Pinpoint the cell where the given text exists, returning its [x, y] midpoint coordinate. 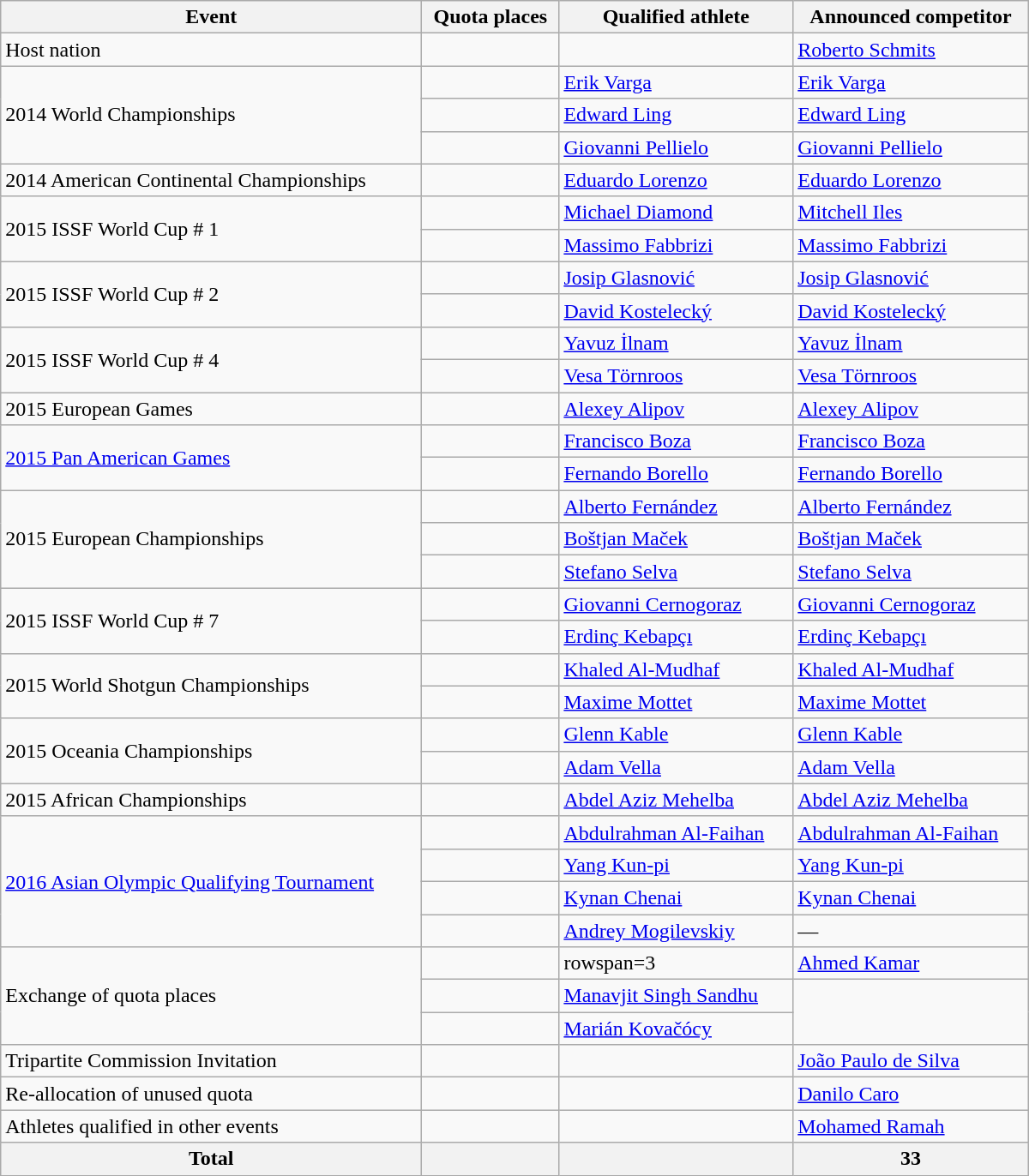
2015 ISSF World Cup # 4 [211, 359]
2015 European Championships [211, 539]
2015 Pan American Games [211, 458]
2015 ISSF World Cup # 7 [211, 621]
Total [211, 1159]
Mohamed Ramah [911, 1126]
Danilo Caro [911, 1094]
Andrey Mogilevskiy [676, 930]
33 [911, 1159]
Host nation [211, 50]
Manavjit Singh Sandhu [676, 996]
Roberto Schmits [911, 50]
2014 World Championships [211, 115]
2015 European Games [211, 409]
2015 African Championships [211, 800]
Ahmed Kamar [911, 963]
Athletes qualified in other events [211, 1126]
Mitchell Iles [911, 213]
2014 American Continental Championships [211, 180]
Michael Diamond [676, 213]
2015 World Shotgun Championships [211, 686]
2016 Asian Olympic Qualifying Tournament [211, 881]
rowspan=3 [676, 963]
Marián Kovačócy [676, 1029]
2015 ISSF World Cup # 1 [211, 229]
2015 Oceania Championships [211, 751]
Qualified athlete [676, 17]
— [911, 930]
Re-allocation of unused quota [211, 1094]
2015 ISSF World Cup # 2 [211, 294]
João Paulo de Silva [911, 1061]
Tripartite Commission Invitation [211, 1061]
Announced competitor [911, 17]
Exchange of quota places [211, 996]
Event [211, 17]
Quota places [490, 17]
